From the cell containing the given text, extract its center point as (X, Y) coordinate. 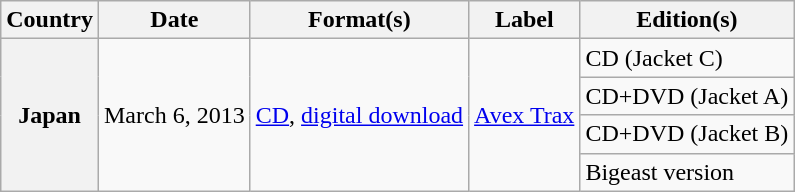
Bigeast version (687, 172)
Avex Trax (524, 115)
Edition(s) (687, 20)
March 6, 2013 (174, 115)
CD (Jacket C) (687, 58)
Date (174, 20)
CD+DVD (Jacket A) (687, 96)
CD+DVD (Jacket B) (687, 134)
Label (524, 20)
Japan (50, 115)
Format(s) (359, 20)
CD, digital download (359, 115)
Country (50, 20)
